For the text-containing cell, return its midpoint in (X, Y) coordinate format. 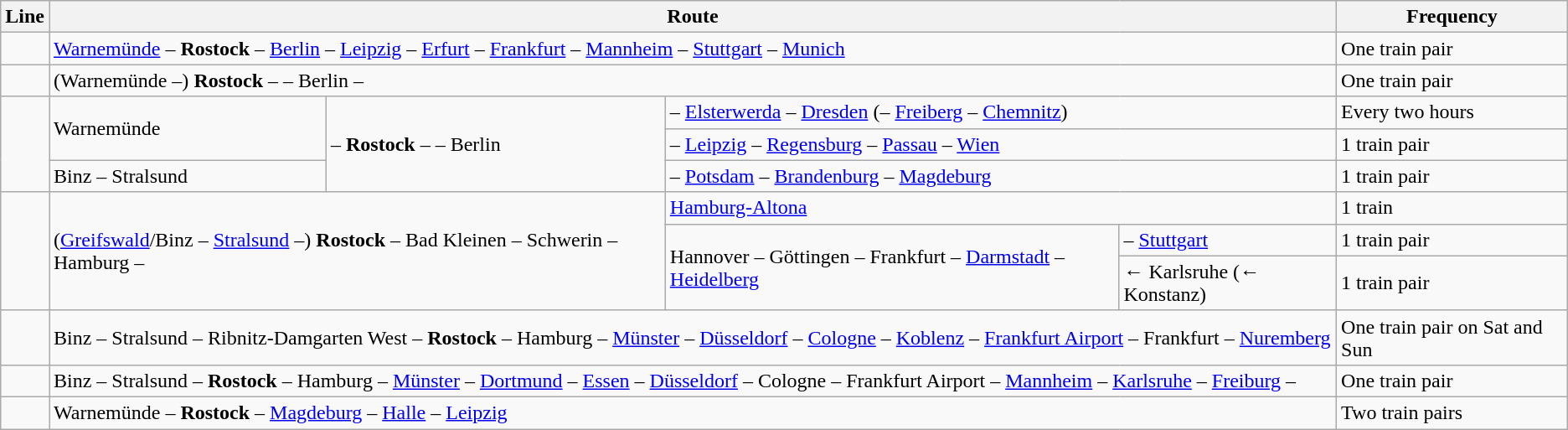
Hannover – Göttingen – Frankfurt – Darmstadt – Heidelberg (892, 267)
Every two hours (1452, 112)
– Stuttgart (1228, 240)
Two train pairs (1452, 412)
Frequency (1452, 17)
Binz – Stralsund – Ribnitz-Damgarten West – Rostock – Hamburg – Münster – Düsseldorf – Cologne – Koblenz – Frankfurt Airport – Frankfurt – Nuremberg (692, 337)
← Karlsruhe (← Konstanz) (1228, 283)
Binz – Stralsund – Rostock – Hamburg – Münster – Dortmund – Essen – Düsseldorf – Cologne – Frankfurt Airport – Mannheim – Karlsruhe – Freiburg – (692, 381)
– Rostock – – Berlin (496, 144)
One train pair on Sat and Sun (1452, 337)
– Elsterwerda – Dresden (– Freiberg – Chemnitz) (1000, 112)
Warnemünde (188, 128)
– Potsdam – Brandenburg – Magdeburg (1000, 176)
Line (25, 17)
Binz – Stralsund (188, 176)
(Greifswald/Binz – Stralsund –) Rostock – Bad Kleinen – Schwerin – Hamburg – (357, 251)
Hamburg-Altona (1000, 208)
Warnemünde – Rostock – Berlin – Leipzig – Erfurt – Frankfurt – Mannheim – Stuttgart – Munich (692, 49)
(Warnemünde –) Rostock – – Berlin – (692, 80)
– Leipzig – Regensburg – Passau – Wien (1000, 144)
Route (692, 17)
1 train (1452, 208)
Warnemünde – Rostock – Magdeburg – Halle – Leipzig (692, 412)
